Output the (x, y) coordinate of the center of the cell containing the given text.  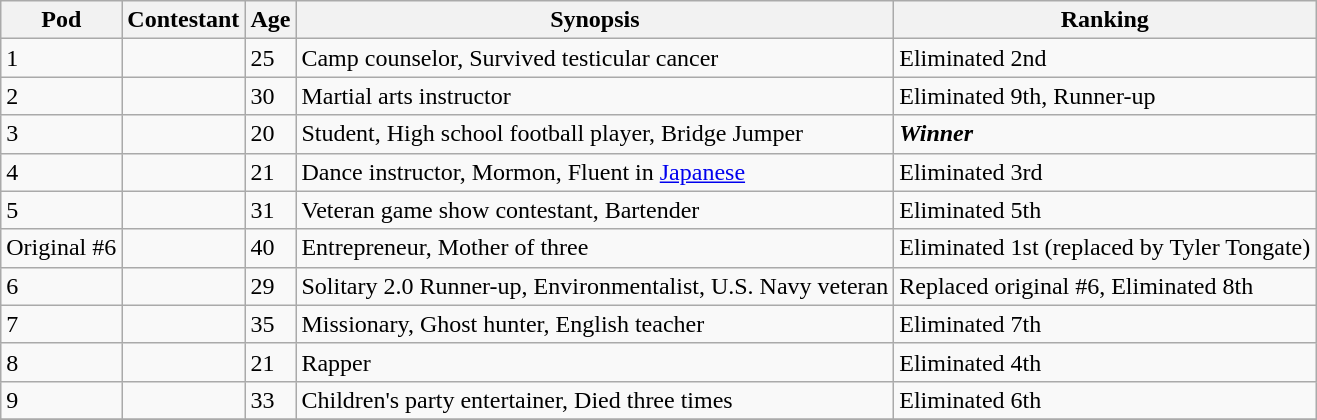
Dance instructor, Mormon, Fluent in Japanese (595, 172)
30 (270, 96)
Entrepreneur, Mother of three (595, 248)
Eliminated 7th (1105, 324)
5 (62, 210)
Camp counselor, Survived testicular cancer (595, 58)
Original #6 (62, 248)
1 (62, 58)
20 (270, 134)
Veteran game show contestant, Bartender (595, 210)
40 (270, 248)
6 (62, 286)
Winner (1105, 134)
8 (62, 362)
Eliminated 6th (1105, 400)
25 (270, 58)
7 (62, 324)
Eliminated 9th, Runner-up (1105, 96)
Solitary 2.0 Runner-up, Environmentalist, U.S. Navy veteran (595, 286)
Martial arts instructor (595, 96)
Missionary, Ghost hunter, English teacher (595, 324)
35 (270, 324)
Replaced original #6, Eliminated 8th (1105, 286)
Eliminated 4th (1105, 362)
29 (270, 286)
Ranking (1105, 20)
Contestant (184, 20)
2 (62, 96)
Pod (62, 20)
Synopsis (595, 20)
Eliminated 1st (replaced by Tyler Tongate) (1105, 248)
Children's party entertainer, Died three times (595, 400)
Age (270, 20)
Eliminated 3rd (1105, 172)
Student, High school football player, Bridge Jumper (595, 134)
Eliminated 2nd (1105, 58)
3 (62, 134)
33 (270, 400)
4 (62, 172)
9 (62, 400)
Eliminated 5th (1105, 210)
Rapper (595, 362)
31 (270, 210)
